Pinpoint the cell where the given text exists, returning its (X, Y) midpoint coordinate. 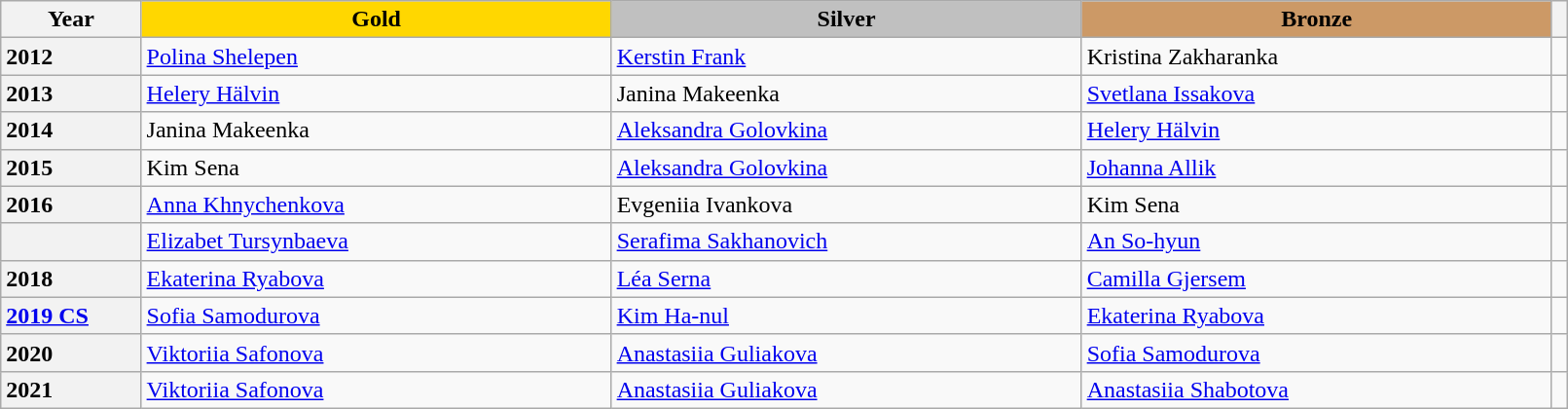
Léa Serna (847, 279)
2020 (71, 353)
Anastasiia Shabotova (1316, 390)
2012 (71, 56)
An So-hyun (1316, 242)
Silver (847, 19)
2016 (71, 204)
Year (71, 19)
Johanna Allik (1316, 167)
Gold (376, 19)
Svetlana Issakova (1316, 93)
2019 CS (71, 316)
Kim Ha-nul (847, 316)
Kerstin Frank (847, 56)
Elizabet Tursynbaeva (376, 242)
2013 (71, 93)
Polina Shelepen (376, 56)
Camilla Gjersem (1316, 279)
Anna Khnychenkova (376, 204)
Serafima Sakhanovich (847, 242)
Kristina Zakharanka (1316, 56)
2018 (71, 279)
2014 (71, 130)
2015 (71, 167)
Evgeniia Ivankova (847, 204)
Bronze (1316, 19)
2021 (71, 390)
